For the text-containing cell, return its midpoint in [X, Y] coordinate format. 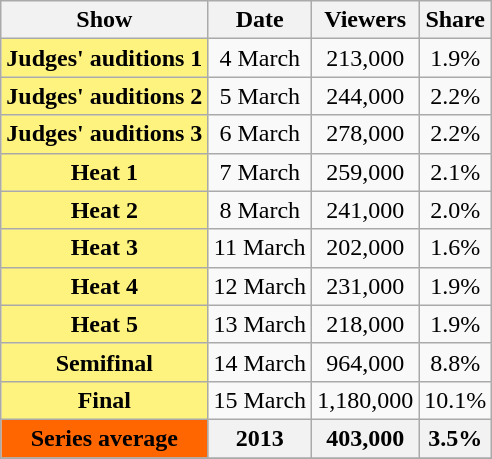
2013 [260, 438]
2.1% [456, 172]
Series average [104, 438]
Judges' auditions 1 [104, 58]
11 March [260, 248]
13 March [260, 324]
218,000 [366, 324]
Heat 2 [104, 210]
5 March [260, 96]
Final [104, 400]
Date [260, 20]
Judges' auditions 3 [104, 134]
15 March [260, 400]
4 March [260, 58]
2.0% [456, 210]
231,000 [366, 286]
Heat 3 [104, 248]
3.5% [456, 438]
259,000 [366, 172]
244,000 [366, 96]
8 March [260, 210]
Semifinal [104, 362]
Share [456, 20]
Viewers [366, 20]
1,180,000 [366, 400]
202,000 [366, 248]
8.8% [456, 362]
964,000 [366, 362]
241,000 [366, 210]
403,000 [366, 438]
Heat 1 [104, 172]
Heat 5 [104, 324]
7 March [260, 172]
213,000 [366, 58]
278,000 [366, 134]
Show [104, 20]
12 March [260, 286]
14 March [260, 362]
6 March [260, 134]
1.6% [456, 248]
Judges' auditions 2 [104, 96]
Heat 4 [104, 286]
10.1% [456, 400]
